Output the [X, Y] coordinate of the center of the cell containing the given text.  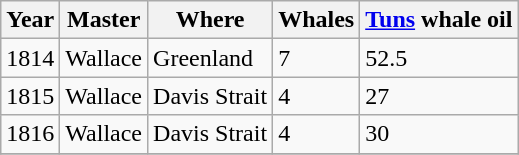
Whales [316, 20]
52.5 [439, 58]
1814 [30, 58]
Greenland [210, 58]
27 [439, 96]
30 [439, 134]
1816 [30, 134]
Tuns whale oil [439, 20]
Year [30, 20]
Master [104, 20]
Where [210, 20]
7 [316, 58]
1815 [30, 96]
